Extract the [X, Y] coordinate from the center of the cell holding the provided text.  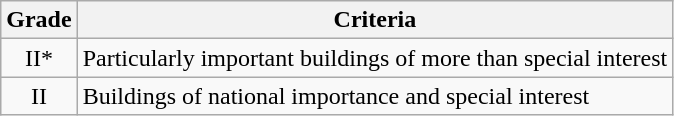
Grade [39, 20]
Criteria [375, 20]
Buildings of national importance and special interest [375, 96]
II* [39, 58]
Particularly important buildings of more than special interest [375, 58]
II [39, 96]
